Scan for the cell matching the given text and deliver its [x, y] coordinate at center. 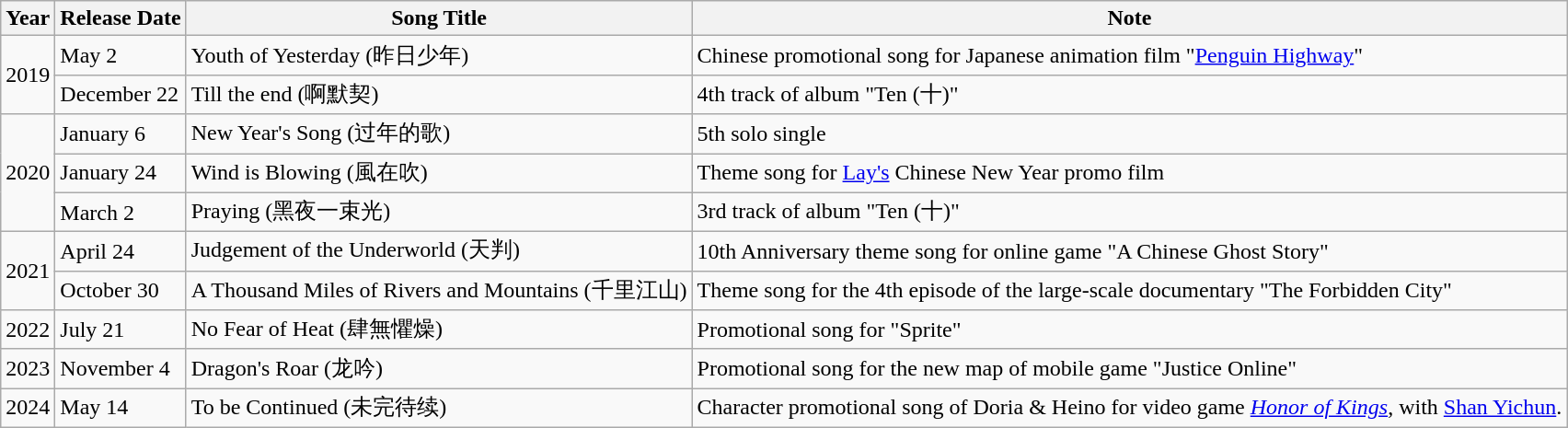
Till the end (啊默契) [439, 94]
May 14 [121, 409]
Theme song for Lay's Chinese New Year promo film [1130, 173]
Note [1130, 18]
2019 [28, 75]
2021 [28, 271]
April 24 [121, 252]
Youth of Yesterday (昨日少年) [439, 55]
Song Title [439, 18]
Year [28, 18]
Promotional song for "Sprite" [1130, 330]
July 21 [121, 330]
2024 [28, 409]
December 22 [121, 94]
To be Continued (未完待续) [439, 409]
October 30 [121, 291]
Dragon's Roar (龙吟) [439, 368]
May 2 [121, 55]
2022 [28, 330]
New Year's Song (过年的歌) [439, 134]
January 6 [121, 134]
Praying (黑夜一束光) [439, 212]
4th track of album "Ten (十)" [1130, 94]
10th Anniversary theme song for online game "A Chinese Ghost Story" [1130, 252]
January 24 [121, 173]
A Thousand Miles of Rivers and Mountains (千里江山) [439, 291]
Theme song for the 4th episode of the large-scale documentary "The Forbidden City" [1130, 291]
Wind is Blowing (風在吹) [439, 173]
November 4 [121, 368]
March 2 [121, 212]
Promotional song for the new map of mobile game "Justice Online" [1130, 368]
2023 [28, 368]
No Fear of Heat (肆無懼燥) [439, 330]
5th solo single [1130, 134]
3rd track of album "Ten (十)" [1130, 212]
Chinese promotional song for Japanese animation film "Penguin Highway" [1130, 55]
Judgement of the Underworld (天判) [439, 252]
Release Date [121, 18]
Character promotional song of Doria & Heino for video game Honor of Kings, with Shan Yichun. [1130, 409]
2020 [28, 173]
